Scan for the cell matching the given text and deliver its (x, y) coordinate at center. 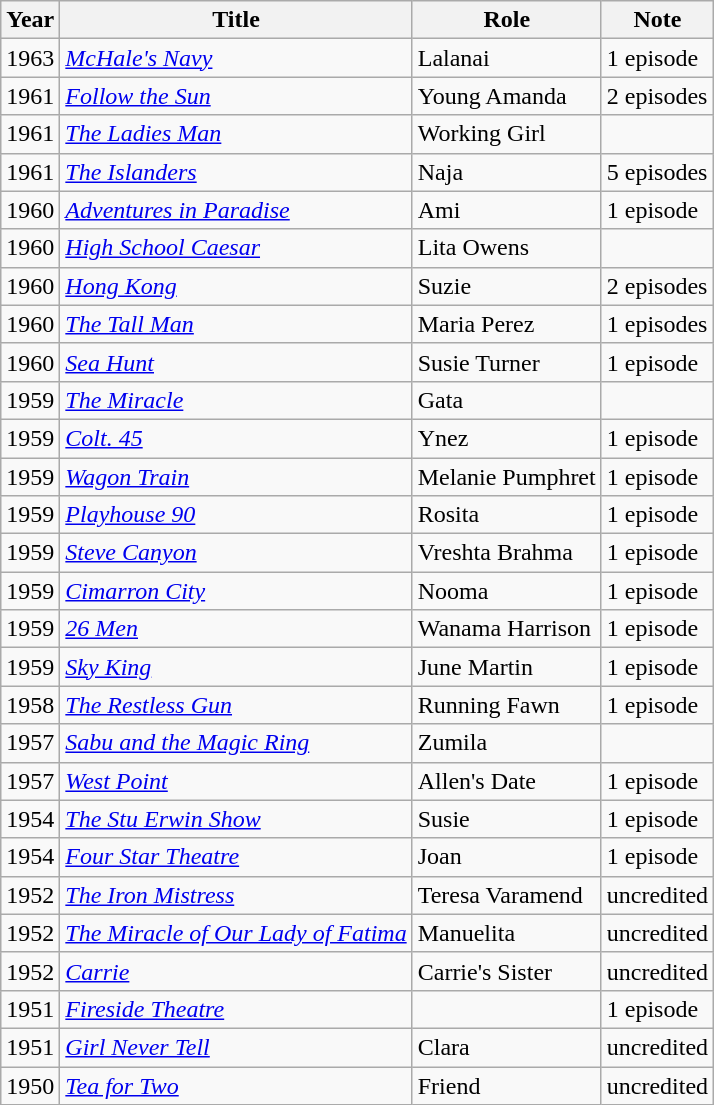
Young Amanda (506, 96)
Title (236, 20)
McHale's Navy (236, 58)
Cimarron City (236, 591)
The Restless Gun (236, 705)
Ynez (506, 438)
Gata (506, 400)
The Tall Man (236, 324)
The Ladies Man (236, 134)
Carrie's Sister (506, 971)
The Miracle (236, 400)
Lalanai (506, 58)
Suzie (506, 286)
1963 (30, 58)
Vreshta Brahma (506, 553)
Role (506, 20)
Working Girl (506, 134)
West Point (236, 781)
The Miracle of Our Lady of Fatima (236, 933)
Tea for Two (236, 1085)
Zumila (506, 743)
Year (30, 20)
Wanama Harrison (506, 629)
5 episodes (657, 172)
Melanie Pumphret (506, 477)
Maria Perez (506, 324)
Four Star Theatre (236, 857)
Colt. 45 (236, 438)
Susie Turner (506, 362)
Fireside Theatre (236, 1009)
Adventures in Paradise (236, 210)
1950 (30, 1085)
High School Caesar (236, 248)
Wagon Train (236, 477)
The Islanders (236, 172)
The Iron Mistress (236, 895)
Naja (506, 172)
Susie (506, 819)
Friend (506, 1085)
The Stu Erwin Show (236, 819)
Note (657, 20)
June Martin (506, 667)
Rosita (506, 515)
Teresa Varamend (506, 895)
Steve Canyon (236, 553)
Sabu and the Magic Ring (236, 743)
Lita Owens (506, 248)
Nooma (506, 591)
Hong Kong (236, 286)
Girl Never Tell (236, 1047)
Clara (506, 1047)
Running Fawn (506, 705)
Manuelita (506, 933)
Sky King (236, 667)
Allen's Date (506, 781)
26 Men (236, 629)
Playhouse 90 (236, 515)
Follow the Sun (236, 96)
1958 (30, 705)
Carrie (236, 971)
1 episodes (657, 324)
Joan (506, 857)
Sea Hunt (236, 362)
Ami (506, 210)
